Detect which cell encompasses the target text, then output its (X, Y) center coordinate. 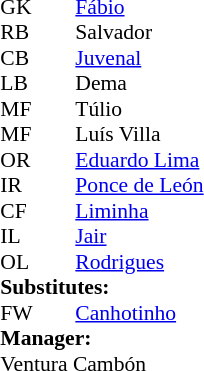
Dema (139, 83)
CB (19, 58)
Jair (139, 237)
IR (19, 185)
Rodrigues (139, 262)
CF (19, 211)
Manager: (102, 339)
FW (19, 313)
Canhotinho (139, 313)
OR (19, 160)
Túlio (139, 109)
OL (19, 262)
Juvenal (139, 58)
RB (19, 33)
LB (19, 83)
IL (19, 237)
Salvador (139, 33)
Ponce de León (139, 185)
Luís Villa (139, 135)
Eduardo Lima (139, 160)
Liminha (139, 211)
Substitutes: (102, 287)
